Return the [x, y] coordinate for the center point of the cell that contains the specified text.  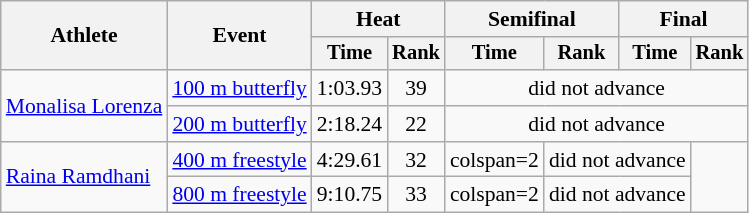
32 [416, 160]
100 m butterfly [239, 88]
2:18.24 [350, 124]
39 [416, 88]
Monalisa Lorenza [84, 106]
33 [416, 195]
9:10.75 [350, 195]
400 m freestyle [239, 160]
22 [416, 124]
Event [239, 36]
Athlete [84, 36]
4:29.61 [350, 160]
Heat [378, 19]
Semifinal [532, 19]
Raina Ramdhani [84, 178]
200 m butterfly [239, 124]
Final [684, 19]
1:03.93 [350, 88]
800 m freestyle [239, 195]
